From the cell containing the given text, extract its center point as [X, Y] coordinate. 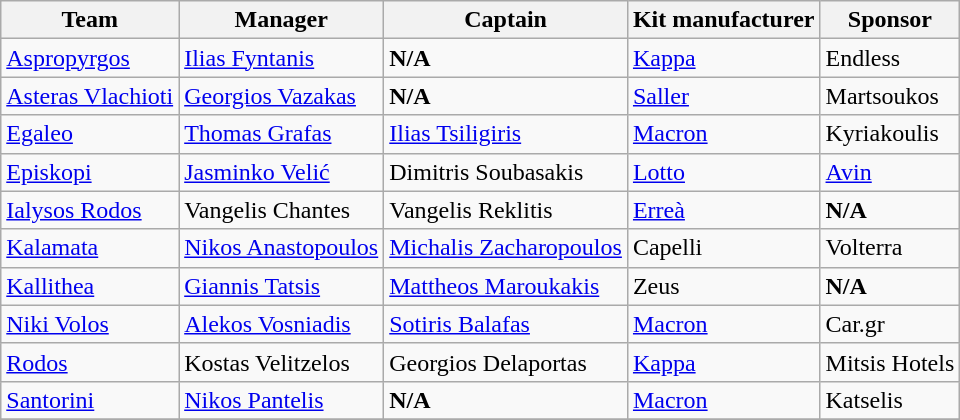
Thomas Grafas [282, 134]
Michalis Zacharopoulos [506, 248]
Captain [506, 20]
Endless [890, 58]
Kallithea [90, 286]
Mitsis Hotels [890, 362]
Katselis [890, 400]
Nikos Anastopoulos [282, 248]
Georgios Delaportas [506, 362]
Nikos Pantelis [282, 400]
Jasminko Velić [282, 172]
Aspropyrgos [90, 58]
Lotto [724, 172]
Sotiris Balafas [506, 324]
Kyriakoulis [890, 134]
Saller [724, 96]
Episkopi [90, 172]
Team [90, 20]
Erreà [724, 210]
Volterra [890, 248]
Zeus [724, 286]
Asteras Vlachioti [90, 96]
Capelli [724, 248]
Kostas Velitzelos [282, 362]
Niki Volos [90, 324]
Vangelis Chantes [282, 210]
Vangelis Reklitis [506, 210]
Alekos Vosniadis [282, 324]
Kalamata [90, 248]
Kit manufacturer [724, 20]
Ilias Tsiligiris [506, 134]
Avin [890, 172]
Rodos [90, 362]
Egaleo [90, 134]
Georgios Vazakas [282, 96]
Mattheos Maroukakis [506, 286]
Dimitris Soubasakis [506, 172]
Car.gr [890, 324]
Giannis Tatsis [282, 286]
Sponsor [890, 20]
Santorini [90, 400]
Ilias Fyntanis [282, 58]
Manager [282, 20]
Martsoukos [890, 96]
Ialysos Rodos [90, 210]
